Identify which cell holds the provided text, then report its [X, Y] central coordinate. 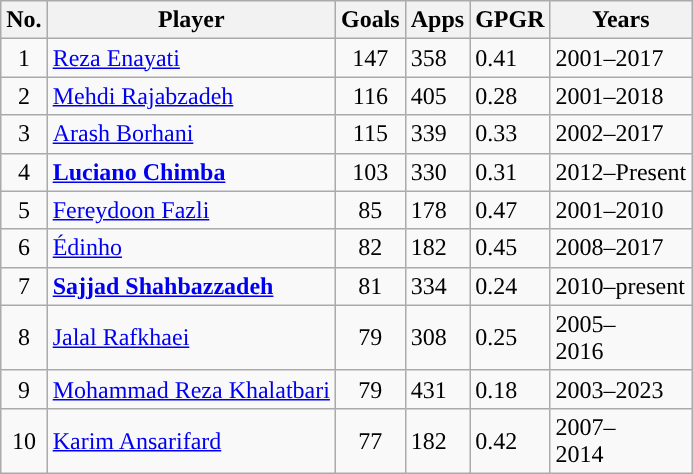
Goals [370, 20]
Reza Enayati [191, 58]
3 [24, 134]
115 [370, 134]
330 [437, 172]
85 [370, 210]
2010–present [621, 286]
Arash Borhani [191, 134]
0.45 [510, 248]
10 [24, 440]
1 [24, 58]
334 [437, 286]
Mohammad Reza Khalatbari [191, 389]
Mehdi Rajabzadeh [191, 96]
0.31 [510, 172]
2008–2017 [621, 248]
2002–2017 [621, 134]
116 [370, 96]
339 [437, 134]
Jalal Rafkhaei [191, 338]
4 [24, 172]
8 [24, 338]
Karim Ansarifard [191, 440]
2001–2010 [621, 210]
0.42 [510, 440]
5 [24, 210]
2012–Present [621, 172]
2001–2017 [621, 58]
Apps [437, 20]
178 [437, 210]
2005–2016 [621, 338]
147 [370, 58]
0.24 [510, 286]
0.41 [510, 58]
6 [24, 248]
Sajjad Shahbazzadeh [191, 286]
Fereydoon Fazli [191, 210]
2001–2018 [621, 96]
Player [191, 20]
308 [437, 338]
Years [621, 20]
431 [437, 389]
2007–2014 [621, 440]
No. [24, 20]
2003–2023 [621, 389]
81 [370, 286]
0.25 [510, 338]
0.18 [510, 389]
405 [437, 96]
82 [370, 248]
GPGR [510, 20]
77 [370, 440]
Luciano Chimba [191, 172]
9 [24, 389]
7 [24, 286]
0.28 [510, 96]
0.33 [510, 134]
0.47 [510, 210]
358 [437, 58]
Édinho [191, 248]
103 [370, 172]
2 [24, 96]
